Determine the [X, Y] coordinate at the center of the cell enclosing the given text.  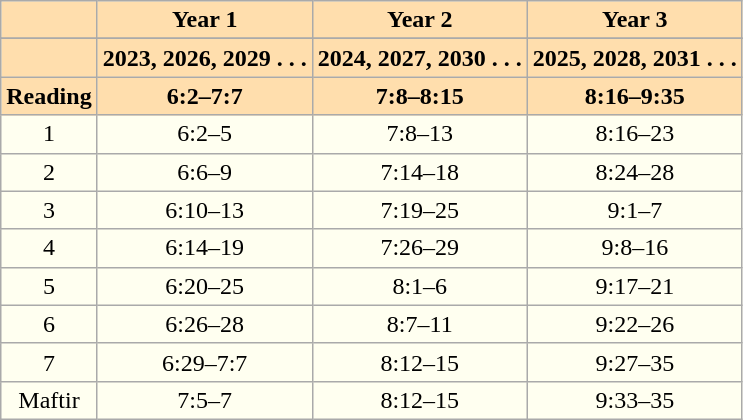
6:14–19 [204, 248]
5 [49, 286]
4 [49, 248]
3 [49, 210]
Maftir [49, 400]
2023, 2026, 2029 . . . [204, 58]
1 [49, 134]
9:27–35 [634, 362]
2024, 2027, 2030 . . . [420, 58]
9:22–26 [634, 324]
7:26–29 [420, 248]
6:20–25 [204, 286]
6:10–13 [204, 210]
8:16–9:35 [634, 96]
8:24–28 [634, 172]
7:8–13 [420, 134]
9:33–35 [634, 400]
7 [49, 362]
8:1–6 [420, 286]
6:26–28 [204, 324]
7:8–8:15 [420, 96]
6 [49, 324]
2025, 2028, 2031 . . . [634, 58]
9:17–21 [634, 286]
Year 1 [204, 20]
Year 2 [420, 20]
6:29–7:7 [204, 362]
9:8–16 [634, 248]
7:14–18 [420, 172]
7:19–25 [420, 210]
6:2–5 [204, 134]
Year 3 [634, 20]
9:1–7 [634, 210]
7:5–7 [204, 400]
2 [49, 172]
Reading [49, 96]
8:7–11 [420, 324]
6:6–9 [204, 172]
8:16–23 [634, 134]
6:2–7:7 [204, 96]
